Locate the cell with the specified text and output its [x, y] center coordinate. 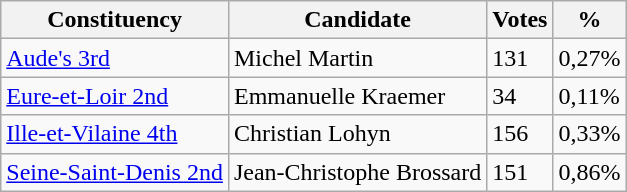
Seine-Saint-Denis 2nd [115, 172]
Constituency [115, 20]
% [590, 20]
Votes [520, 20]
Aude's 3rd [115, 58]
Michel Martin [357, 58]
Jean-Christophe Brossard [357, 172]
156 [520, 134]
0,27% [590, 58]
0,11% [590, 96]
0,86% [590, 172]
34 [520, 96]
Candidate [357, 20]
Christian Lohyn [357, 134]
Ille-et-Vilaine 4th [115, 134]
Emmanuelle Kraemer [357, 96]
0,33% [590, 134]
151 [520, 172]
131 [520, 58]
Eure-et-Loir 2nd [115, 96]
